Detect which cell encompasses the target text, then output its [X, Y] center coordinate. 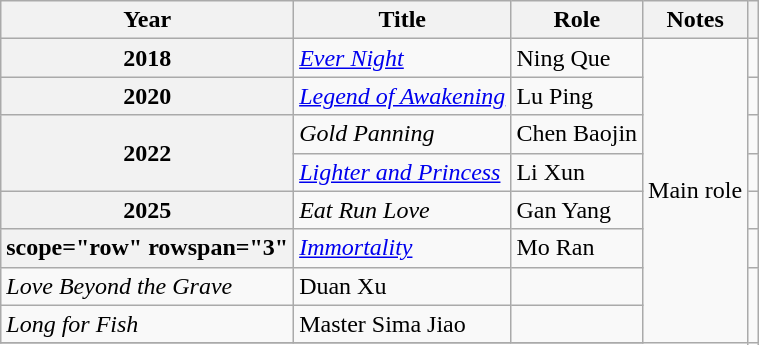
Gold Panning [402, 134]
Lu Ping [577, 96]
scope="row" rowspan="3" [148, 248]
Mo Ran [577, 248]
Duan Xu [402, 286]
Ever Night [402, 58]
Chen Baojin [577, 134]
Love Beyond the Grave [148, 286]
Gan Yang [577, 210]
Li Xun [577, 172]
Ning Que [577, 58]
Title [402, 20]
Legend of Awakening [402, 96]
Year [148, 20]
Notes [696, 20]
Eat Run Love [402, 210]
Main role [696, 191]
Role [577, 20]
2020 [148, 96]
2025 [148, 210]
Immortality [402, 248]
Long for Fish [148, 324]
Master Sima Jiao [402, 324]
2018 [148, 58]
2022 [148, 153]
Lighter and Princess [402, 172]
